Identify which cell holds the provided text, then report its [x, y] central coordinate. 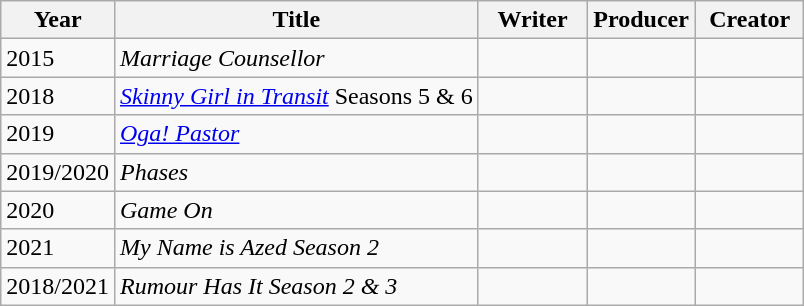
2019/2020 [58, 172]
Rumour Has It Season 2 & 3 [296, 286]
2019 [58, 134]
Writer [532, 20]
Producer [642, 20]
Year [58, 20]
Title [296, 20]
2018/2021 [58, 286]
2020 [58, 210]
Marriage Counsellor [296, 58]
Phases [296, 172]
2021 [58, 248]
2015 [58, 58]
Creator [750, 20]
Game On [296, 210]
Oga! Pastor [296, 134]
2018 [58, 96]
My Name is Azed Season 2 [296, 248]
Skinny Girl in Transit Seasons 5 & 6 [296, 96]
